Return [x, y] of the center of cell containing provided text 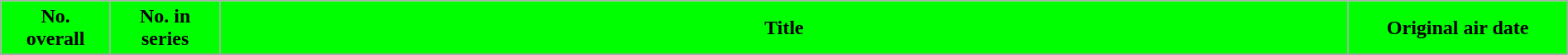
No. inseries [165, 28]
No.overall [56, 28]
Original air date [1457, 28]
Title [784, 28]
